Return the [x, y] coordinate for the center point of the cell that contains the specified text.  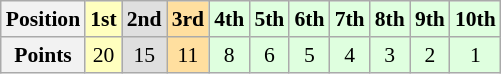
3rd [188, 19]
10th [476, 19]
9th [430, 19]
7th [350, 19]
15 [144, 55]
2 [430, 55]
20 [104, 55]
1st [104, 19]
8th [390, 19]
2nd [144, 19]
1 [476, 55]
4th [229, 19]
4 [350, 55]
5 [309, 55]
8 [229, 55]
6th [309, 19]
11 [188, 55]
6 [269, 55]
5th [269, 19]
Position [43, 19]
3 [390, 55]
Points [43, 55]
